Provide the [X, Y] coordinate of the cell's center where the given text is located.  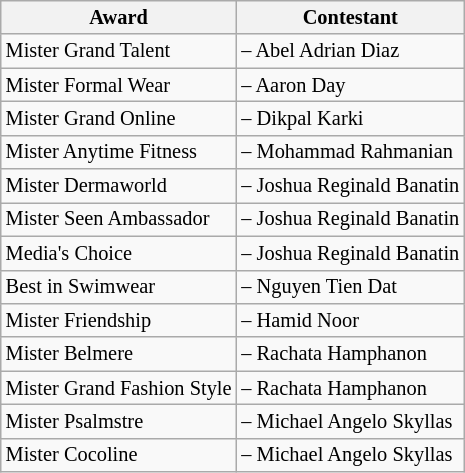
Mister Psalmstre [119, 421]
Mister Grand Online [119, 118]
Mister Anytime Fitness [119, 152]
Mister Dermaworld [119, 186]
Mister Grand Fashion Style [119, 388]
– Hamid Noor [350, 320]
Media's Choice [119, 253]
Award [119, 17]
– Aaron Day [350, 85]
Mister Formal Wear [119, 85]
Contestant [350, 17]
– Nguyen Tien Dat [350, 287]
– Abel Adrian Diaz [350, 51]
– Mohammad Rahmanian [350, 152]
Mister Belmere [119, 354]
Best in Swimwear [119, 287]
Mister Seen Ambassador [119, 219]
Mister Grand Talent [119, 51]
Mister Friendship [119, 320]
– Dikpal Karki [350, 118]
Mister Cocoline [119, 455]
